Return [X, Y] of the center of cell containing provided text 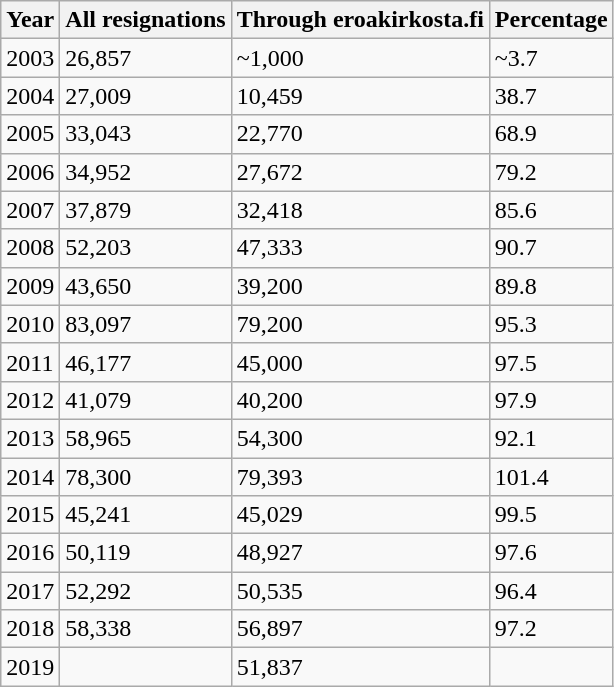
56,897 [360, 629]
2003 [30, 58]
78,300 [146, 477]
38.7 [551, 96]
79,200 [360, 324]
45,000 [360, 362]
52,203 [146, 248]
92.1 [551, 438]
2015 [30, 515]
51,837 [360, 667]
2009 [30, 286]
2018 [30, 629]
50,119 [146, 553]
48,927 [360, 553]
45,029 [360, 515]
97.6 [551, 553]
34,952 [146, 172]
32,418 [360, 210]
2004 [30, 96]
97.9 [551, 400]
33,043 [146, 134]
83,097 [146, 324]
47,333 [360, 248]
85.6 [551, 210]
2013 [30, 438]
58,338 [146, 629]
2016 [30, 553]
41,079 [146, 400]
96.4 [551, 591]
97.5 [551, 362]
45,241 [146, 515]
27,009 [146, 96]
101.4 [551, 477]
27,672 [360, 172]
43,650 [146, 286]
2008 [30, 248]
54,300 [360, 438]
68.9 [551, 134]
2011 [30, 362]
10,459 [360, 96]
~3.7 [551, 58]
Year [30, 20]
89.8 [551, 286]
~1,000 [360, 58]
99.5 [551, 515]
22,770 [360, 134]
39,200 [360, 286]
2010 [30, 324]
95.3 [551, 324]
79.2 [551, 172]
Percentage [551, 20]
2012 [30, 400]
26,857 [146, 58]
Through eroakirkosta.fi [360, 20]
79,393 [360, 477]
40,200 [360, 400]
2007 [30, 210]
2005 [30, 134]
46,177 [146, 362]
52,292 [146, 591]
58,965 [146, 438]
37,879 [146, 210]
All resignations [146, 20]
97.2 [551, 629]
90.7 [551, 248]
50,535 [360, 591]
2006 [30, 172]
2017 [30, 591]
2014 [30, 477]
2019 [30, 667]
